Search for the cell housing the specified text and yield its (X, Y) center coordinate. 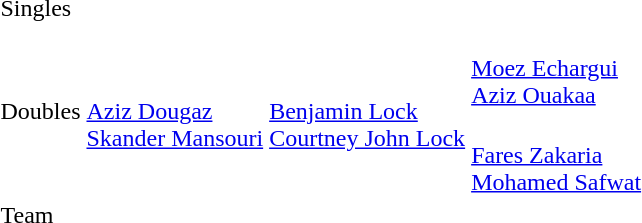
Aziz DougazSkander Mansouri (175, 112)
Benjamin LockCourtney John Lock (368, 112)
